Determine the (X, Y) coordinate at the center of the cell enclosing the given text.  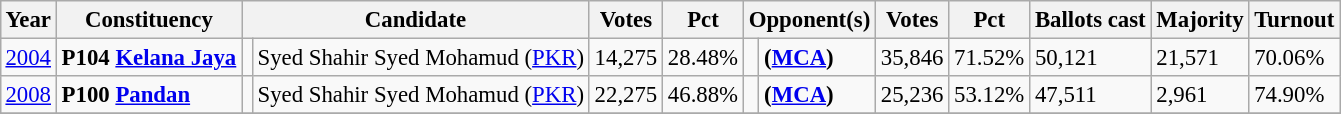
2004 (28, 57)
Opponent(s) (809, 20)
35,846 (912, 57)
25,236 (912, 95)
71.52% (990, 57)
Turnout (1294, 20)
74.90% (1294, 95)
2,961 (1200, 95)
Majority (1200, 20)
Candidate (416, 20)
P100 Pandan (148, 95)
21,571 (1200, 57)
Ballots cast (1090, 20)
Year (28, 20)
47,511 (1090, 95)
46.88% (704, 95)
70.06% (1294, 57)
14,275 (626, 57)
22,275 (626, 95)
2008 (28, 95)
Constituency (148, 20)
53.12% (990, 95)
28.48% (704, 57)
50,121 (1090, 57)
P104 Kelana Jaya (148, 57)
